Output the (x, y) coordinate of the center of the cell containing the given text.  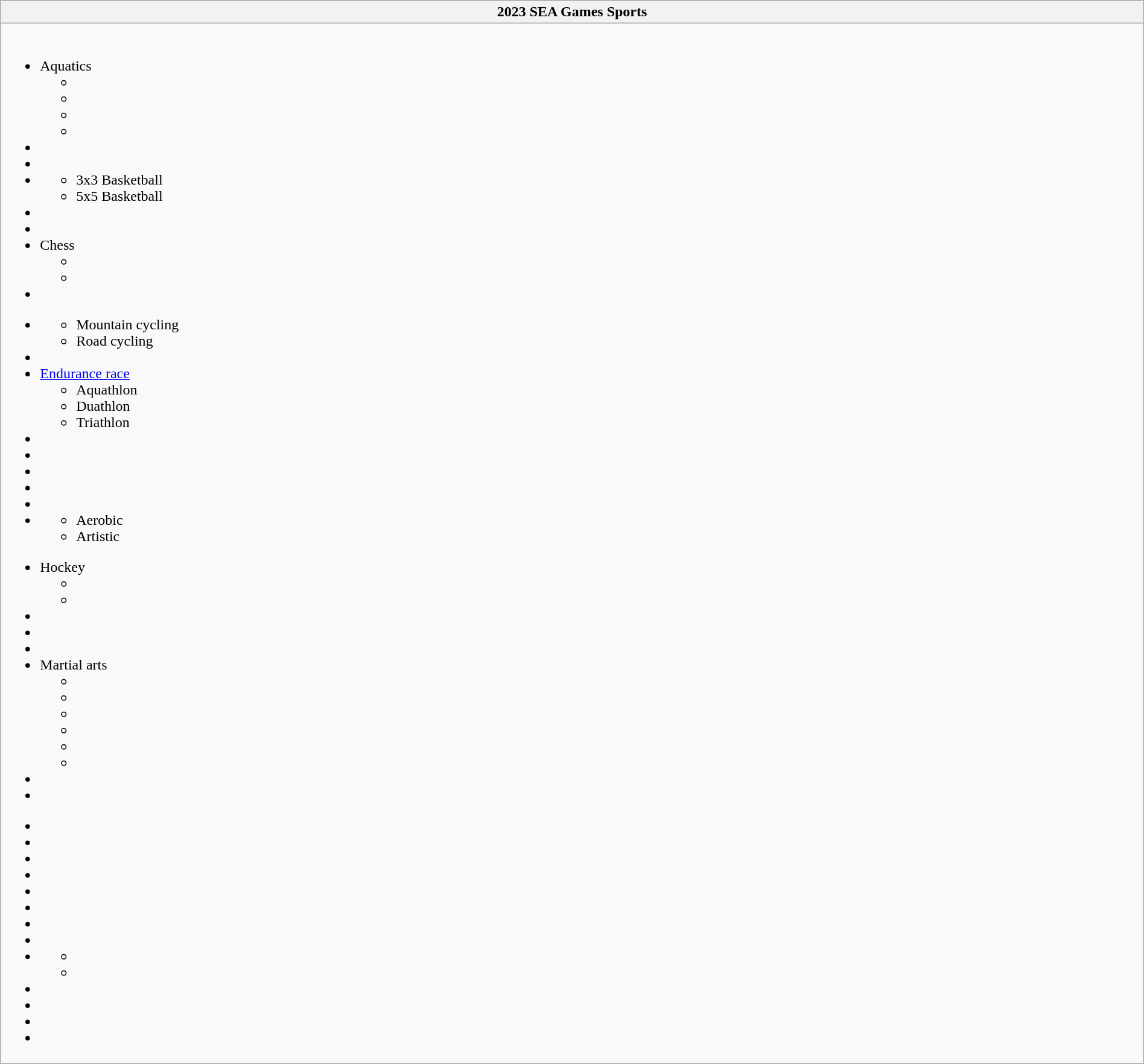
2023 SEA Games Sports (572, 12)
